Pinpoint the cell where the given text exists, returning its [X, Y] midpoint coordinate. 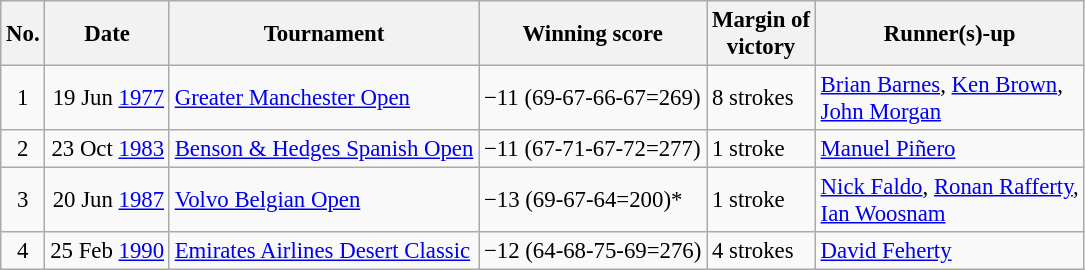
4 [23, 251]
Emirates Airlines Desert Classic [324, 251]
20 Jun 1987 [107, 200]
−13 (69-67-64=200)* [593, 200]
Runner(s)-up [950, 34]
Volvo Belgian Open [324, 200]
Tournament [324, 34]
8 strokes [762, 98]
Benson & Hedges Spanish Open [324, 149]
Margin ofvictory [762, 34]
Winning score [593, 34]
No. [23, 34]
Manuel Piñero [950, 149]
1 [23, 98]
Brian Barnes, Ken Brown, John Morgan [950, 98]
25 Feb 1990 [107, 251]
23 Oct 1983 [107, 149]
Greater Manchester Open [324, 98]
4 strokes [762, 251]
−12 (64-68-75-69=276) [593, 251]
−11 (67-71-67-72=277) [593, 149]
Date [107, 34]
Nick Faldo, Ronan Rafferty, Ian Woosnam [950, 200]
David Feherty [950, 251]
3 [23, 200]
−11 (69-67-66-67=269) [593, 98]
19 Jun 1977 [107, 98]
2 [23, 149]
